Scan for the cell matching the given text and deliver its (X, Y) coordinate at center. 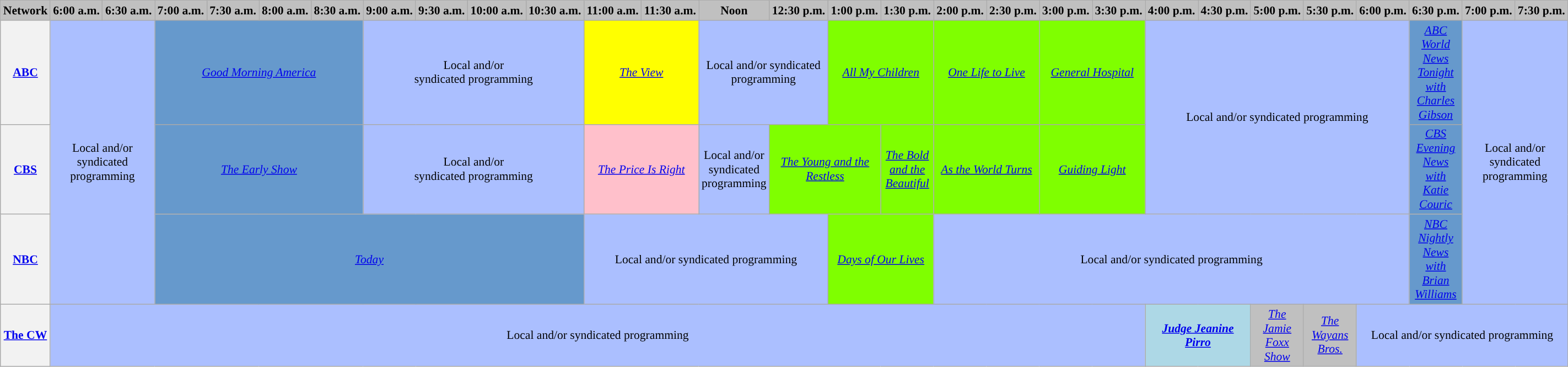
11:00 a.m. (612, 10)
3:30 p.m. (1119, 10)
The CW (25, 336)
General Hospital (1092, 73)
3:00 p.m. (1066, 10)
7:30 p.m. (1542, 10)
6:00 a.m. (76, 10)
One Life to Live (987, 73)
The Jamie Foxx Show (1277, 336)
Days of Our Lives (881, 259)
The Early Show (259, 169)
All My Children (881, 73)
5:30 p.m. (1330, 10)
Noon (734, 10)
The Price Is Right (642, 169)
2:00 p.m. (960, 10)
12:30 p.m. (799, 10)
As the World Turns (987, 169)
7:00 p.m. (1489, 10)
Good Morning America (259, 73)
1:30 p.m. (907, 10)
10:00 a.m. (497, 10)
Judge Jeanine Pirro (1198, 336)
11:30 a.m. (670, 10)
Guiding Light (1092, 169)
CBS (25, 169)
CBS Evening News with Katie Couric (1436, 169)
5:00 p.m. (1277, 10)
10:30 a.m. (554, 10)
8:00 a.m. (285, 10)
6:00 p.m. (1383, 10)
4:00 p.m. (1172, 10)
4:30 p.m. (1225, 10)
NBC (25, 259)
8:30 a.m. (337, 10)
7:00 a.m. (181, 10)
7:30 a.m. (233, 10)
The Wayans Bros. (1330, 336)
The Bold and the Beautiful (907, 169)
1:00 p.m. (854, 10)
6:30 p.m. (1436, 10)
9:00 a.m. (389, 10)
Network (25, 10)
9:30 a.m. (442, 10)
ABC World News Tonight with Charles Gibson (1436, 73)
Today (369, 259)
6:30 a.m. (129, 10)
The View (642, 73)
ABC (25, 73)
The Young and the Restless (826, 169)
2:30 p.m. (1013, 10)
NBC Nightly News with Brian Williams (1436, 259)
